For the text-containing cell, return its midpoint in [X, Y] coordinate format. 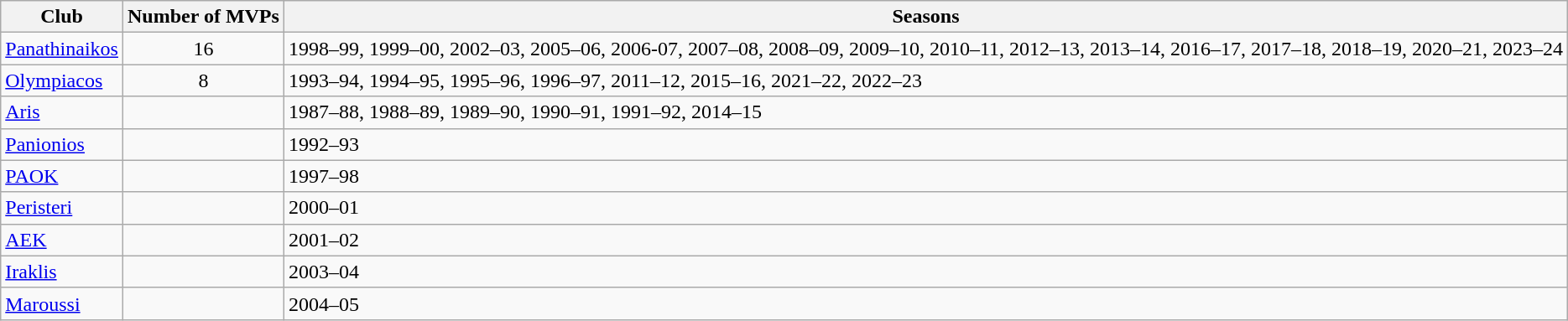
1987–88, 1988–89, 1989–90, 1990–91, 1991–92, 2014–15 [925, 112]
2001–02 [925, 240]
1992–93 [925, 144]
Aris [62, 112]
Number of MVPs [203, 17]
8 [203, 80]
1997–98 [925, 176]
Iraklis [62, 272]
Peristeri [62, 208]
AEK [62, 240]
Club [62, 17]
Maroussi [62, 303]
Seasons [925, 17]
Olympiacos [62, 80]
1993–94, 1994–95, 1995–96, 1996–97, 2011–12, 2015–16, 2021–22, 2022–23 [925, 80]
16 [203, 49]
Panathinaikos [62, 49]
Panionios [62, 144]
PAOK [62, 176]
2003–04 [925, 272]
1998–99, 1999–00, 2002–03, 2005–06, 2006-07, 2007–08, 2008–09, 2009–10, 2010–11, 2012–13, 2013–14, 2016–17, 2017–18, 2018–19, 2020–21, 2023–24 [925, 49]
2000–01 [925, 208]
2004–05 [925, 303]
